Pinpoint the cell where the given text exists, returning its [X, Y] midpoint coordinate. 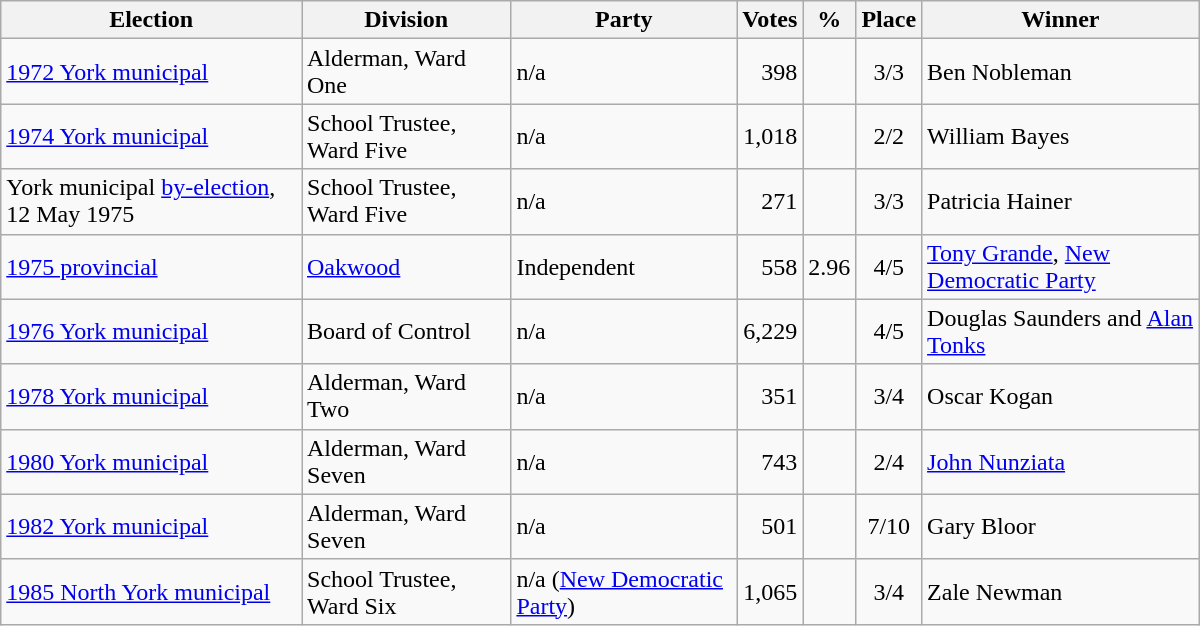
n/a (New Democratic Party) [624, 592]
Party [624, 20]
6,229 [770, 332]
Votes [770, 20]
2/4 [889, 462]
William Bayes [1061, 136]
1976 York municipal [152, 332]
Douglas Saunders and Alan Tonks [1061, 332]
501 [770, 526]
Division [406, 20]
271 [770, 202]
Zale Newman [1061, 592]
Alderman, Ward Two [406, 396]
Gary Bloor [1061, 526]
1974 York municipal [152, 136]
Independent [624, 266]
Oscar Kogan [1061, 396]
1980 York municipal [152, 462]
York municipal by-election, 12 May 1975 [152, 202]
School Trustee, Ward Six [406, 592]
1978 York municipal [152, 396]
398 [770, 72]
Election [152, 20]
743 [770, 462]
1,018 [770, 136]
Tony Grande, New Democratic Party [1061, 266]
1972 York municipal [152, 72]
Patricia Hainer [1061, 202]
Alderman, Ward One [406, 72]
2.96 [830, 266]
1985 North York municipal [152, 592]
Board of Control [406, 332]
351 [770, 396]
7/10 [889, 526]
Oakwood [406, 266]
2/2 [889, 136]
Ben Nobleman [1061, 72]
1982 York municipal [152, 526]
1975 provincial [152, 266]
Winner [1061, 20]
1,065 [770, 592]
% [830, 20]
John Nunziata [1061, 462]
Place [889, 20]
558 [770, 266]
